Detect which cell encompasses the target text, then output its (X, Y) center coordinate. 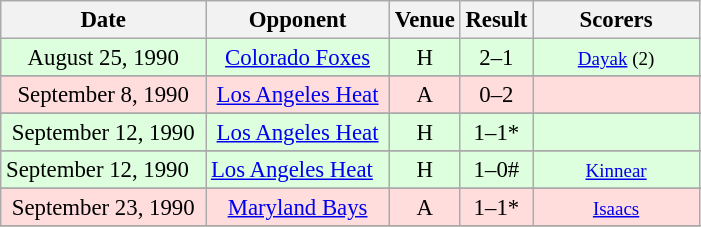
Scorers (616, 20)
2–1 (496, 58)
Dayak (2) (616, 58)
August 25, 1990 (104, 58)
Kinnear (616, 170)
1–0# (496, 170)
Date (104, 20)
Venue (426, 20)
Opponent (298, 20)
September 23, 1990 (104, 208)
Maryland Bays (298, 208)
Colorado Foxes (298, 58)
Result (496, 20)
0–2 (496, 95)
September 8, 1990 (104, 95)
Isaacs (616, 208)
